From the cell containing the given text, extract its center point as (X, Y) coordinate. 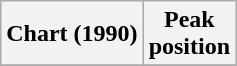
Peakposition (189, 34)
Chart (1990) (72, 34)
